Identify which cell holds the provided text, then report its (x, y) central coordinate. 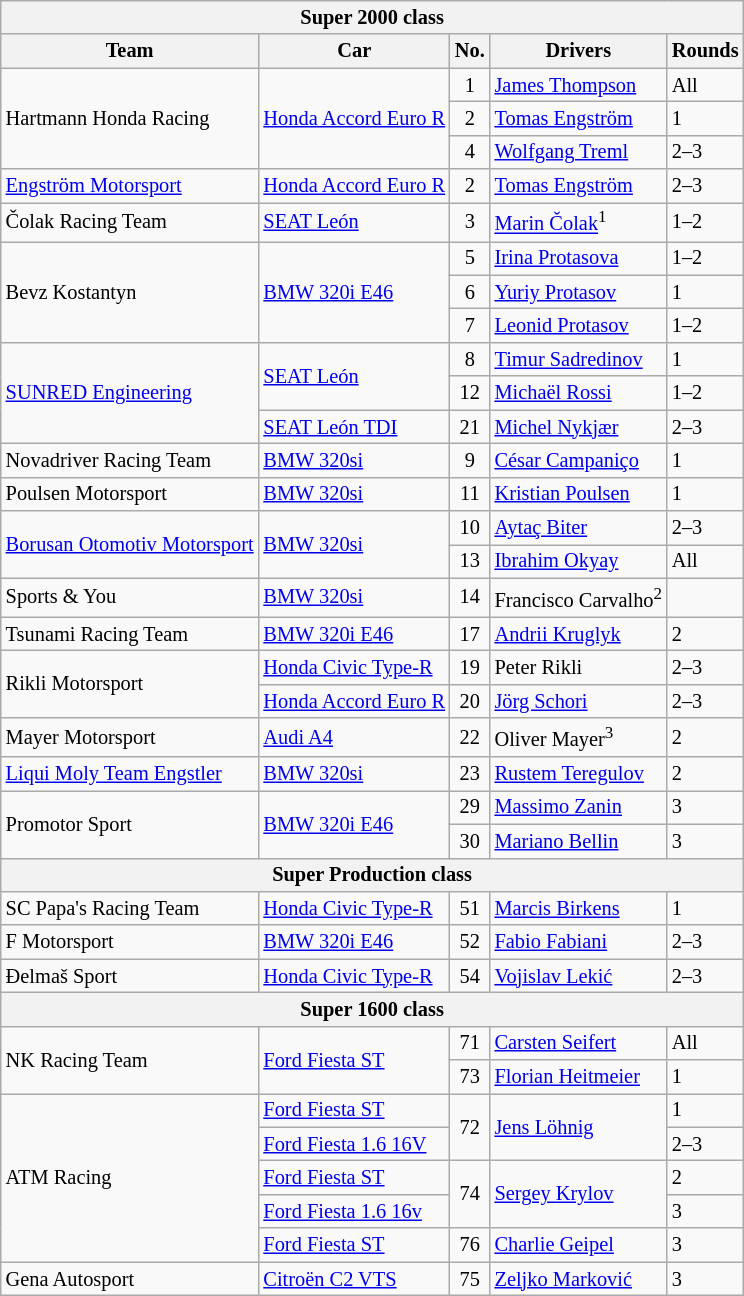
Citroën C2 VTS (354, 1279)
Charlie Geipel (578, 1245)
Liqui Moly Team Engstler (130, 774)
Bevz Kostantyn (130, 292)
Sergey Krylov (578, 1194)
SC Papa's Racing Team (130, 908)
Sports & You (130, 598)
Vojislav Lekić (578, 976)
19 (470, 667)
César Campaniço (578, 460)
11 (470, 494)
74 (470, 1194)
No. (470, 51)
Poulsen Motorsport (130, 494)
Massimo Zanin (578, 807)
Zeljko Marković (578, 1279)
10 (470, 527)
75 (470, 1279)
Čolak Racing Team (130, 222)
Michaël Rossi (578, 393)
Đelmaš Sport (130, 976)
Marcis Birkens (578, 908)
Super 1600 class (372, 1009)
Wolfgang Treml (578, 152)
76 (470, 1245)
Super Production class (372, 875)
Fabio Fabiani (578, 942)
Marin Čolak1 (578, 222)
Ford Fiesta 1.6 16V (354, 1144)
Carsten Seifert (578, 1043)
Promotor Sport (130, 824)
Timur Sadredinov (578, 359)
21 (470, 427)
8 (470, 359)
Ford Fiesta 1.6 16v (354, 1211)
23 (470, 774)
7 (470, 326)
SEAT León TDI (354, 427)
17 (470, 634)
Ibrahim Okyay (578, 561)
12 (470, 393)
Mariano Bellin (578, 841)
Car (354, 51)
73 (470, 1077)
20 (470, 701)
Mayer Motorsport (130, 738)
Tsunami Racing Team (130, 634)
5 (470, 258)
SUNRED Engineering (130, 392)
4 (470, 152)
Team (130, 51)
14 (470, 598)
Borusan Otomotiv Motorsport (130, 544)
Novadriver Racing Team (130, 460)
Kristian Poulsen (578, 494)
52 (470, 942)
Gena Autosport (130, 1279)
Rounds (706, 51)
Francisco Carvalho2 (578, 598)
72 (470, 1126)
Rustem Teregulov (578, 774)
13 (470, 561)
9 (470, 460)
54 (470, 976)
6 (470, 292)
Jens Löhnig (578, 1126)
Yuriy Protasov (578, 292)
71 (470, 1043)
Peter Rikli (578, 667)
Aytaç Biter (578, 527)
Florian Heitmeier (578, 1077)
Engström Motorsport (130, 186)
Rikli Motorsport (130, 684)
Michel Nykjær (578, 427)
James Thompson (578, 85)
Drivers (578, 51)
29 (470, 807)
Andrii Kruglyk (578, 634)
ATM Racing (130, 1177)
Leonid Protasov (578, 326)
22 (470, 738)
Super 2000 class (372, 17)
Irina Protasova (578, 258)
NK Racing Team (130, 1060)
Jörg Schori (578, 701)
Audi A4 (354, 738)
30 (470, 841)
51 (470, 908)
Oliver Mayer3 (578, 738)
Hartmann Honda Racing (130, 118)
F Motorsport (130, 942)
